Identify which cell holds the provided text, then report its (X, Y) central coordinate. 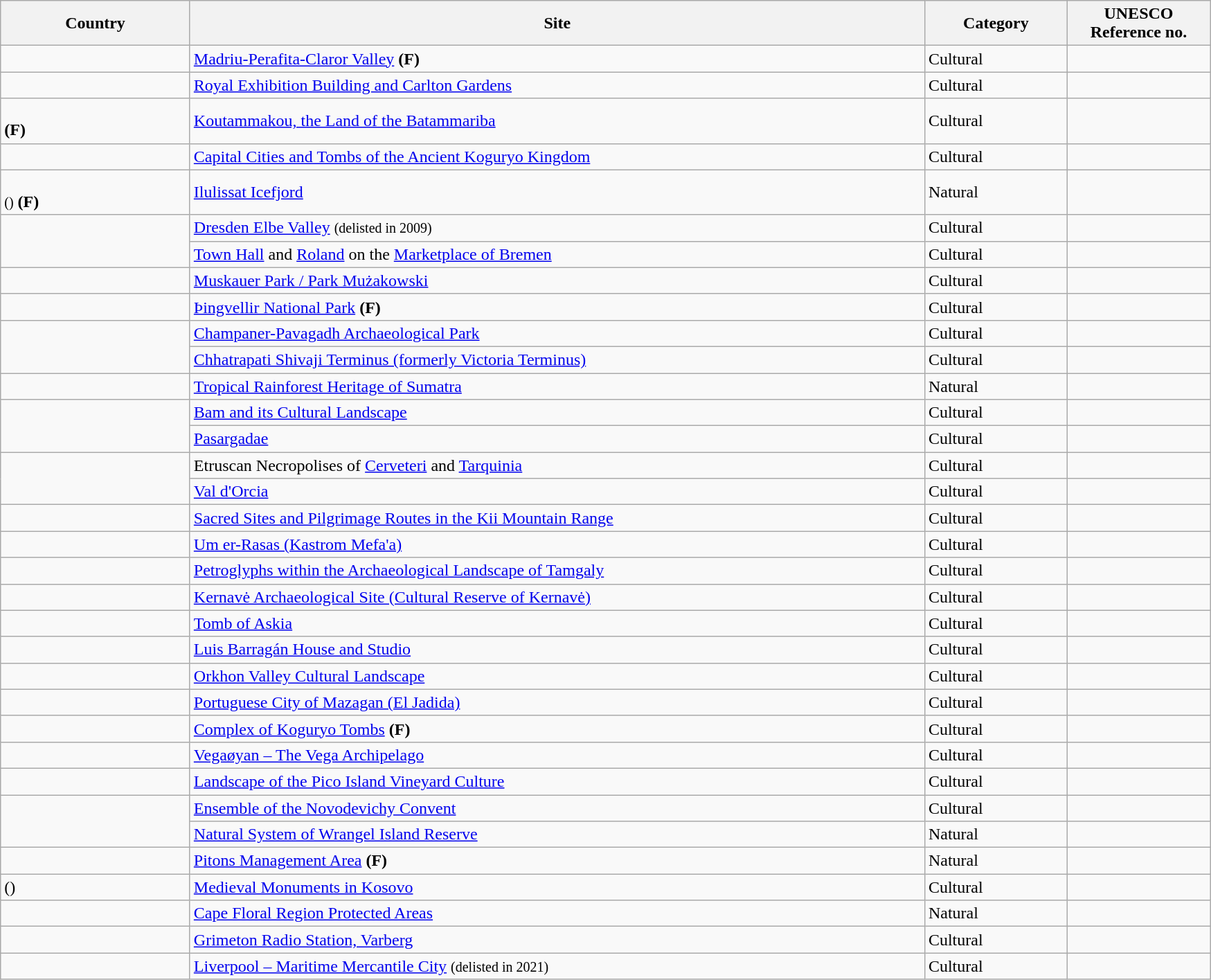
Orkhon Valley Cultural Landscape (557, 676)
Landscape of the Pico Island Vineyard Culture (557, 781)
Luis Barragán House and Studio (557, 650)
Tropical Rainforest Heritage of Sumatra (557, 386)
Champaner-Pavagadh Archaeological Park (557, 333)
Pitons Management Area (F) (557, 861)
Capital Cities and Tombs of the Ancient Koguryo Kingdom (557, 157)
Natural System of Wrangel Island Reserve (557, 835)
Portuguese City of Mazagan (El Jadida) (557, 702)
Madriu-Perafita-Claror Valley (F) (557, 59)
Complex of Koguryo Tombs (F) (557, 729)
Pasargadae (557, 439)
Tomb of Askia (557, 623)
Dresden Elbe Valley (delisted in 2009) (557, 228)
Royal Exhibition Building and Carlton Gardens (557, 85)
Cape Floral Region Protected Areas (557, 914)
Um er-Rasas (Kastrom Mefa'a) (557, 544)
Koutammakou, the Land of the Batammariba (557, 121)
Bam and its Cultural Landscape (557, 413)
Vegaøyan – The Vega Archipelago (557, 755)
() (F) (96, 193)
Ensemble of the Novodevichy Convent (557, 808)
Petroglyphs within the Archaeological Landscape of Tamgaly (557, 571)
UNESCOReference no. (1138, 24)
Ilulissat Icefjord (557, 193)
Muskauer Park / Park Mużakowski (557, 280)
Grimeton Radio Station, Varberg (557, 940)
Site (557, 24)
Medieval Monuments in Kosovo (557, 887)
Kernavė Archaeological Site (Cultural Reserve of Kernavė) (557, 597)
(F) (96, 121)
Liverpool – Maritime Mercantile City (delisted in 2021) (557, 966)
Country (96, 24)
Etruscan Necropolises of Cerveteri and Tarquinia (557, 465)
Chhatrapati Shivaji Terminus (formerly Victoria Terminus) (557, 359)
Sacred Sites and Pilgrimage Routes in the Kii Mountain Range (557, 518)
Þingvellir National Park (F) (557, 307)
Category (996, 24)
Town Hall and Roland on the Marketplace of Bremen (557, 254)
() (96, 887)
Val d'Orcia (557, 492)
